Detect which cell encompasses the target text, then output its [X, Y] center coordinate. 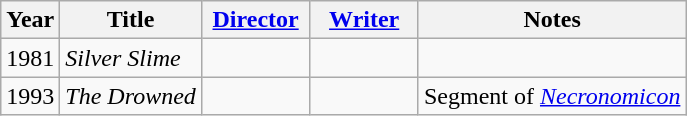
Year [30, 20]
Silver Slime [131, 58]
1993 [30, 96]
Segment of Necronomicon [552, 96]
Director [256, 20]
Notes [552, 20]
Title [131, 20]
The Drowned [131, 96]
Writer [364, 20]
1981 [30, 58]
